Locate the cell with the specified text and output its [x, y] center coordinate. 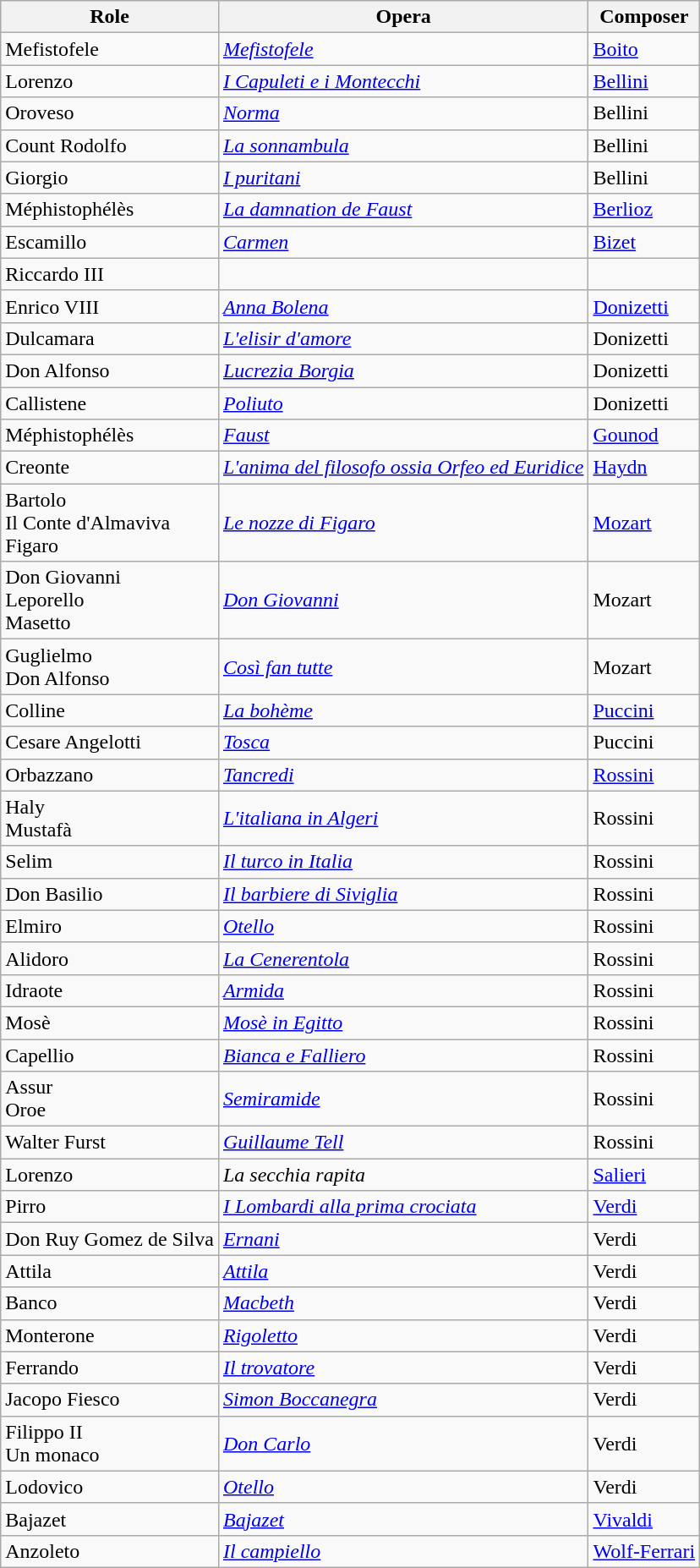
Orbazzano [110, 775]
Anna Bolena [403, 306]
I puritani [403, 178]
Banco [110, 1303]
Cesare Angelotti [110, 743]
AssurOroe [110, 1099]
Mosè in Egitto [403, 1022]
Enrico VIII [110, 306]
Oroveso [110, 113]
Vivaldi [644, 1519]
Count Rodolfo [110, 145]
Carmen [403, 242]
Ferrando [110, 1368]
Anzoleto [110, 1551]
La Cenerentola [403, 958]
L'italiana in Algeri [403, 819]
Simon Boccanegra [403, 1400]
GuglielmoDon Alfonso [110, 666]
Wolf-Ferrari [644, 1551]
L'anima del filosofo ossia Orfeo ed Euridice [403, 468]
BartoloIl Conte d'AlmavivaFigaro [110, 523]
Ernani [403, 1239]
Riccardo III [110, 274]
Don Giovanni [403, 600]
Mosè [110, 1022]
Boito [644, 49]
Don Carlo [403, 1443]
L'elisir d'amore [403, 338]
Elmiro [110, 926]
Lucrezia Borgia [403, 370]
Selim [110, 862]
Composer [644, 17]
Berlioz [644, 210]
Il trovatore [403, 1368]
Don Basilio [110, 894]
Role [110, 17]
Le nozze di Figaro [403, 523]
Walter Furst [110, 1143]
Macbeth [403, 1303]
I Lombardi alla prima crociata [403, 1207]
Alidoro [110, 958]
Tancredi [403, 775]
Jacopo Fiesco [110, 1400]
Monterone [110, 1335]
Così fan tutte [403, 666]
Bizet [644, 242]
La sonnambula [403, 145]
Idraote [110, 990]
Escamillo [110, 242]
Opera [403, 17]
Don GiovanniLeporelloMasetto [110, 600]
I Capuleti e i Montecchi [403, 81]
Giorgio [110, 178]
HalyMustafà [110, 819]
La damnation de Faust [403, 210]
Callistene [110, 403]
Il turco in Italia [403, 862]
Don Ruy Gomez de Silva [110, 1239]
Gounod [644, 436]
Filippo IIUn monaco [110, 1443]
Norma [403, 113]
Haydn [644, 468]
Rigoletto [403, 1335]
La bohème [403, 710]
Guillaume Tell [403, 1143]
Poliuto [403, 403]
La secchia rapita [403, 1175]
Capellio [110, 1055]
Lodovico [110, 1487]
Il barbiere di Siviglia [403, 894]
Creonte [110, 468]
Bianca e Falliero [403, 1055]
Salieri [644, 1175]
Pirro [110, 1207]
Tosca [403, 743]
Armida [403, 990]
Il campiello [403, 1551]
Faust [403, 436]
Dulcamara [110, 338]
Don Alfonso [110, 370]
Colline [110, 710]
Semiramide [403, 1099]
